Identify which cell holds the provided text, then report its [x, y] central coordinate. 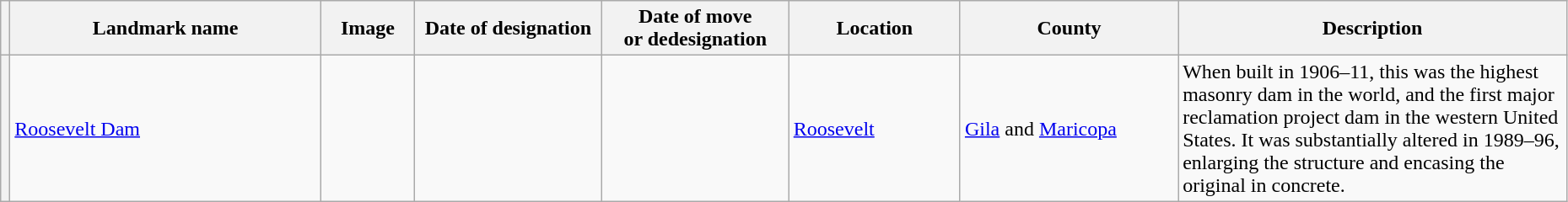
County [1069, 29]
Landmark name [165, 29]
Date of moveor dedesignation [695, 29]
Date of designation [508, 29]
Image [368, 29]
Roosevelt Dam [165, 128]
Description [1373, 29]
Gila and Maricopa [1069, 128]
Roosevelt [874, 128]
Location [874, 29]
